Identify which cell holds the provided text, then report its (x, y) central coordinate. 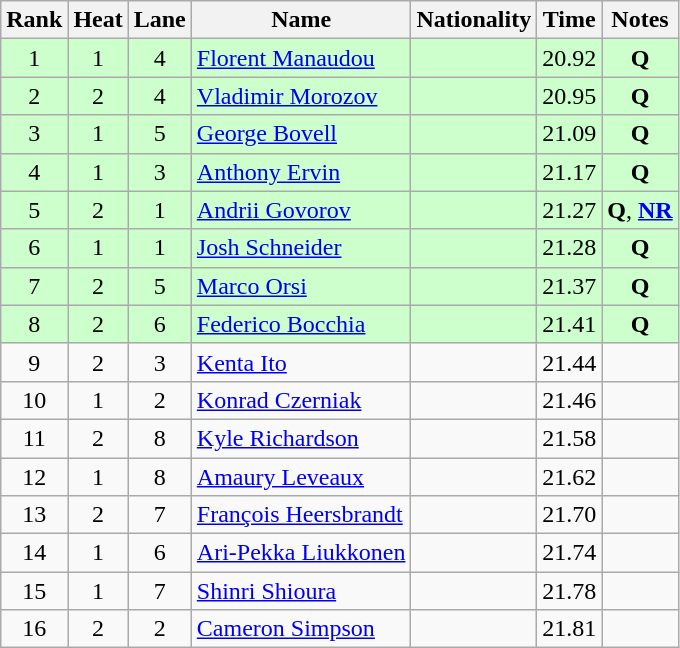
Andrii Govorov (301, 210)
13 (34, 515)
Amaury Leveaux (301, 477)
Marco Orsi (301, 286)
Federico Bocchia (301, 324)
9 (34, 362)
21.41 (570, 324)
Lane (160, 20)
Shinri Shioura (301, 591)
Time (570, 20)
12 (34, 477)
21.46 (570, 400)
21.27 (570, 210)
21.81 (570, 629)
Anthony Ervin (301, 172)
François Heersbrandt (301, 515)
Q, NR (640, 210)
21.09 (570, 134)
Kyle Richardson (301, 438)
Josh Schneider (301, 248)
14 (34, 553)
21.62 (570, 477)
21.74 (570, 553)
Kenta Ito (301, 362)
Konrad Czerniak (301, 400)
Notes (640, 20)
20.95 (570, 96)
Rank (34, 20)
16 (34, 629)
21.70 (570, 515)
11 (34, 438)
Cameron Simpson (301, 629)
15 (34, 591)
10 (34, 400)
Florent Manaudou (301, 58)
20.92 (570, 58)
Nationality (474, 20)
Name (301, 20)
George Bovell (301, 134)
21.44 (570, 362)
21.37 (570, 286)
Ari-Pekka Liukkonen (301, 553)
21.78 (570, 591)
21.58 (570, 438)
Vladimir Morozov (301, 96)
21.28 (570, 248)
Heat (98, 20)
21.17 (570, 172)
